Provide the [x, y] coordinate of the cell's center where the given text is located.  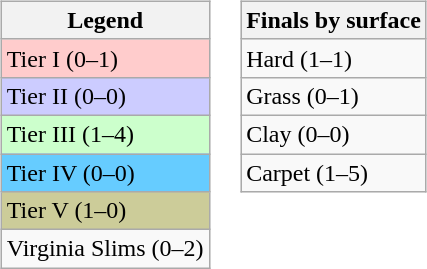
Hard (1–1) [334, 58]
Clay (0–0) [334, 134]
Legend [105, 20]
Tier V (1–0) [105, 211]
Tier IV (0–0) [105, 173]
Finals by surface [334, 20]
Grass (0–1) [334, 96]
Virginia Slims (0–2) [105, 249]
Tier II (0–0) [105, 96]
Carpet (1–5) [334, 173]
Tier I (0–1) [105, 58]
Tier III (1–4) [105, 134]
